Identify which cell holds the provided text, then report its [x, y] central coordinate. 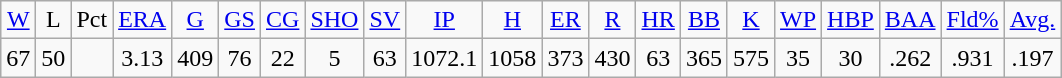
.262 [910, 58]
HR [658, 20]
Avg. [1032, 20]
76 [240, 58]
430 [612, 58]
30 [851, 58]
ER [566, 20]
SV [385, 20]
3.13 [142, 58]
5 [334, 58]
WP [798, 20]
GS [240, 20]
409 [196, 58]
.931 [972, 58]
BAA [910, 20]
50 [54, 58]
Pct [92, 20]
R [612, 20]
ERA [142, 20]
.197 [1032, 58]
L [54, 20]
K [750, 20]
575 [750, 58]
SHO [334, 20]
W [18, 20]
HBP [851, 20]
365 [704, 58]
373 [566, 58]
1058 [512, 58]
67 [18, 58]
BB [704, 20]
Fld% [972, 20]
IP [444, 20]
22 [282, 58]
CG [282, 20]
1072.1 [444, 58]
35 [798, 58]
H [512, 20]
G [196, 20]
